Locate the cell with the specified text and output its (x, y) center coordinate. 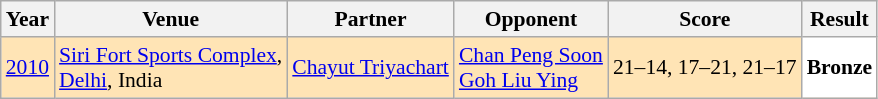
Chayut Triyachart (370, 68)
Chan Peng Soon Goh Liu Ying (531, 68)
2010 (28, 68)
Score (705, 19)
21–14, 17–21, 21–17 (705, 68)
Year (28, 19)
Partner (370, 19)
Opponent (531, 19)
Result (840, 19)
Bronze (840, 68)
Venue (170, 19)
Siri Fort Sports Complex,Delhi, India (170, 68)
